For the text-containing cell, return its midpoint in (x, y) coordinate format. 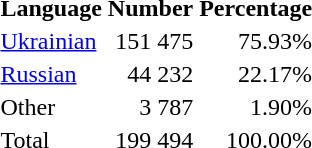
44 232 (150, 74)
3 787 (150, 107)
151 475 (150, 41)
